Extract the (X, Y) coordinate from the center of the cell holding the provided text.  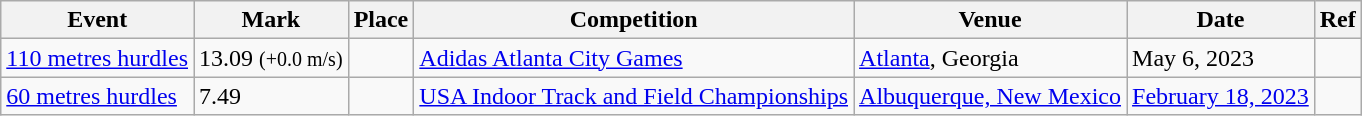
Date (1221, 20)
Event (98, 20)
7.49 (272, 96)
USA Indoor Track and Field Championships (634, 96)
110 metres hurdles (98, 58)
May 6, 2023 (1221, 58)
February 18, 2023 (1221, 96)
Venue (990, 20)
Atlanta, Georgia (990, 58)
60 metres hurdles (98, 96)
Competition (634, 20)
Mark (272, 20)
Albuquerque, New Mexico (990, 96)
Place (381, 20)
Ref (1338, 20)
13.09 (+0.0 m/s) (272, 58)
Adidas Atlanta City Games (634, 58)
